Return the (x, y) coordinate for the center point of the cell that contains the specified text.  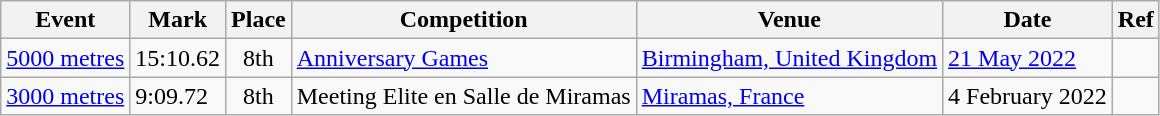
Ref (1136, 20)
15:10.62 (178, 58)
Anniversary Games (464, 58)
9:09.72 (178, 96)
Competition (464, 20)
Meeting Elite en Salle de Miramas (464, 96)
Date (1028, 20)
Birmingham, United Kingdom (789, 58)
Mark (178, 20)
5000 metres (66, 58)
Miramas, France (789, 96)
4 February 2022 (1028, 96)
3000 metres (66, 96)
21 May 2022 (1028, 58)
Place (259, 20)
Venue (789, 20)
Event (66, 20)
